Return (x, y) of the center of cell containing provided text 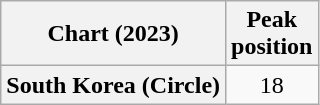
South Korea (Circle) (114, 85)
Chart (2023) (114, 34)
Peakposition (272, 34)
18 (272, 85)
